Output the (x, y) coordinate of the center of the cell containing the given text.  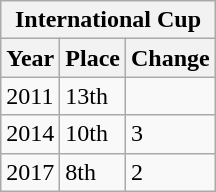
3 (171, 134)
Place (93, 58)
10th (93, 134)
2014 (30, 134)
International Cup (108, 20)
2011 (30, 96)
Year (30, 58)
8th (93, 172)
2017 (30, 172)
13th (93, 96)
2 (171, 172)
Change (171, 58)
